Provide the (x, y) coordinate of the cell's center where the given text is located.  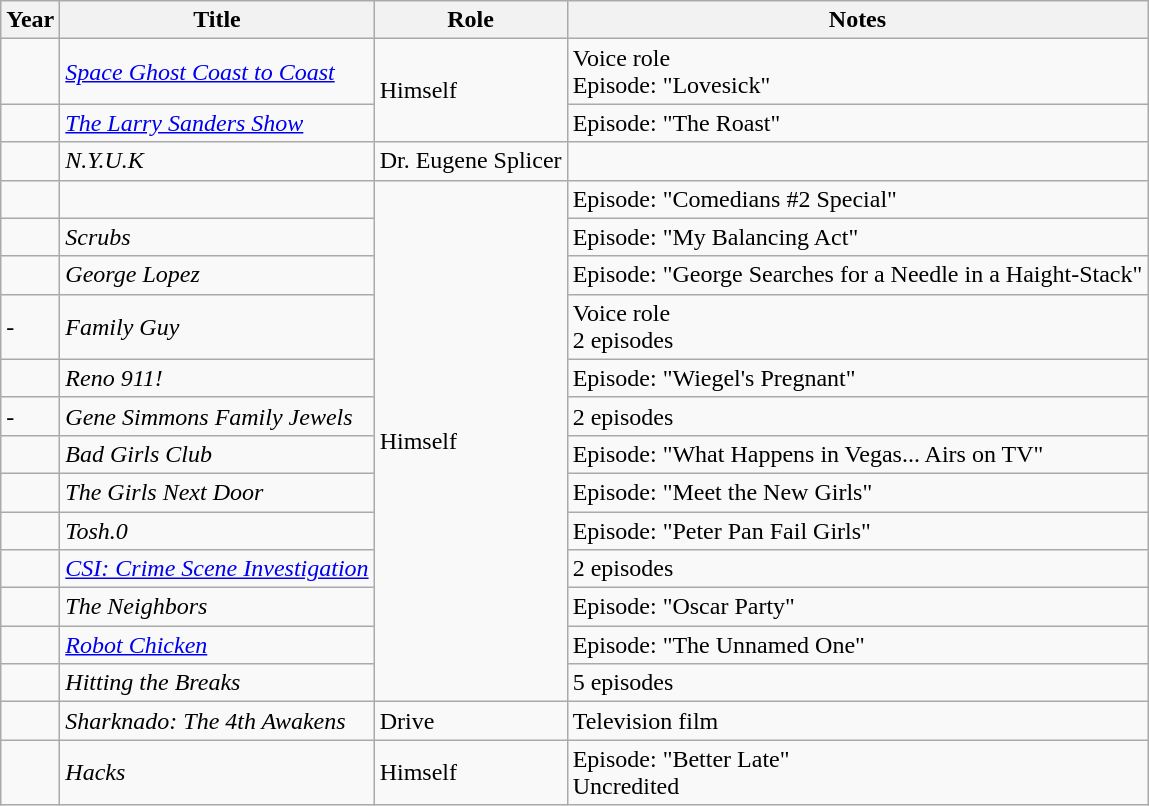
Space Ghost Coast to Coast (217, 72)
Robot Chicken (217, 645)
Title (217, 20)
Gene Simmons Family Jewels (217, 416)
Dr. Eugene Splicer (470, 161)
Episode: "Oscar Party" (858, 607)
Year (30, 20)
Episode: "What Happens in Vegas... Airs on TV" (858, 454)
Episode: "Comedians #2 Special" (858, 199)
Episode: "Wiegel's Pregnant" (858, 378)
Notes (858, 20)
N.Y.U.K (217, 161)
Episode: "The Roast" (858, 123)
Voice role2 episodes (858, 326)
Sharknado: The 4th Awakens (217, 721)
The Girls Next Door (217, 492)
Bad Girls Club (217, 454)
Voice roleEpisode: "Lovesick" (858, 72)
The Larry Sanders Show (217, 123)
Hacks (217, 772)
Role (470, 20)
Reno 911! (217, 378)
George Lopez (217, 275)
Episode: "The Unnamed One" (858, 645)
Episode: "Meet the New Girls" (858, 492)
Scrubs (217, 237)
Family Guy (217, 326)
Television film (858, 721)
Episode: "My Balancing Act" (858, 237)
Drive (470, 721)
CSI: Crime Scene Investigation (217, 569)
Episode: "George Searches for a Needle in a Haight-Stack" (858, 275)
Tosh.0 (217, 531)
5 episodes (858, 683)
The Neighbors (217, 607)
Hitting the Breaks (217, 683)
Episode: "Better Late"Uncredited (858, 772)
Episode: "Peter Pan Fail Girls" (858, 531)
